Scan for the cell matching the given text and deliver its (X, Y) coordinate at center. 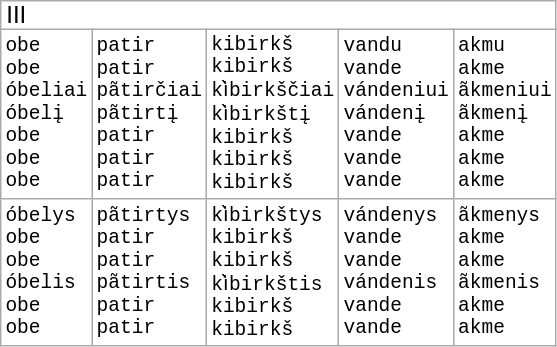
III (279, 15)
ki̇̀birkštyskibirkškibirkški̇̀birkštiskibirkškibirkš (273, 272)
obeobeóbeliaióbelįobeobeobe (46, 114)
vanduvandevándeniuivándenįvandevandevande (396, 114)
ãkmenysakmeakmeãkmenisakmeakme (504, 272)
akmuakmeãkmeniuiãkmenįakmeakmeakme (504, 114)
patirpatirpãtirčiaipãtirtįpatirpatirpatir (150, 114)
pãtirtyspatirpatirpãtirtispatirpatir (150, 272)
óbelysobeobeóbelisobeobe (46, 272)
kibirkškibirkški̇̀birkščiaiki̇̀birkštįkibirkškibirkškibirkš (273, 114)
vándenysvandevandevándenisvandevande (396, 272)
